Return the [X, Y] coordinate for the center point of the cell that contains the specified text.  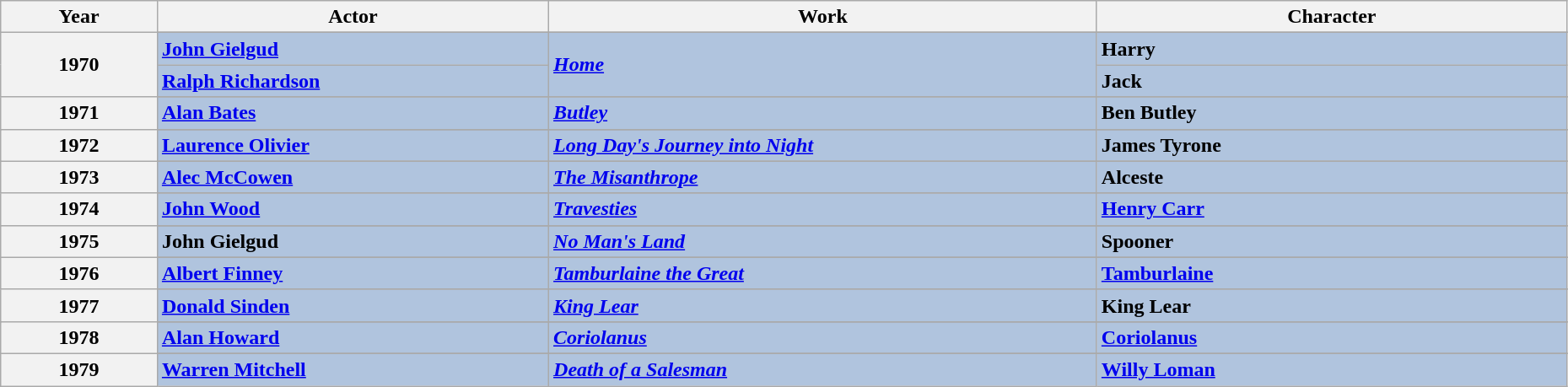
Year [79, 17]
Warren Mitchell [353, 369]
Spooner [1331, 241]
Long Day's Journey into Night [823, 145]
Tamburlaine [1331, 273]
Death of a Salesman [823, 369]
The Misanthrope [823, 177]
Harry [1331, 49]
Laurence Olivier [353, 145]
Work [823, 17]
Henry Carr [1331, 209]
Travesties [823, 209]
John Wood [353, 209]
Home [823, 65]
1973 [79, 177]
1975 [79, 241]
Alan Howard [353, 337]
1971 [79, 113]
Ben Butley [1331, 113]
No Man's Land [823, 241]
Ralph Richardson [353, 81]
Donald Sinden [353, 305]
Character [1331, 17]
1976 [79, 273]
Butley [823, 113]
1977 [79, 305]
Jack [1331, 81]
1972 [79, 145]
Albert Finney [353, 273]
Alec McCowen [353, 177]
James Tyrone [1331, 145]
Actor [353, 17]
1979 [79, 369]
Alan Bates [353, 113]
Willy Loman [1331, 369]
1974 [79, 209]
1978 [79, 337]
Alceste [1331, 177]
1970 [79, 65]
Tamburlaine the Great [823, 273]
